Search for the cell housing the specified text and yield its (x, y) center coordinate. 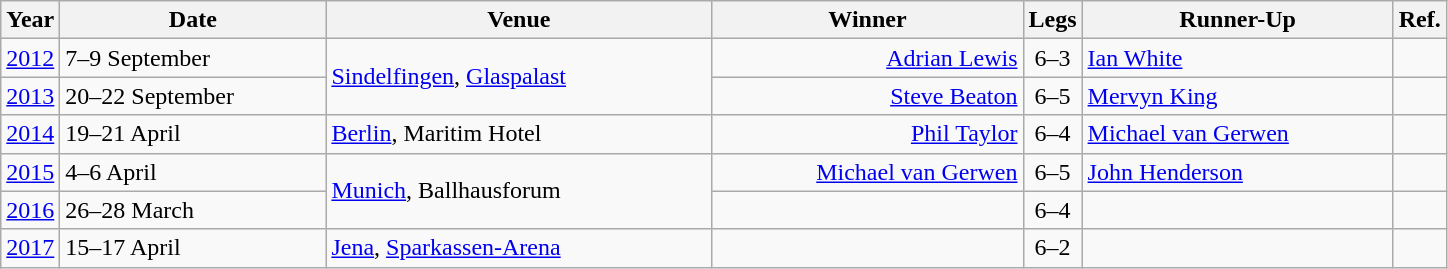
Runner-Up (1238, 20)
2016 (30, 210)
15–17 April (193, 248)
Steve Beaton (868, 96)
Phil Taylor (868, 134)
Ref. (1420, 20)
Adrian Lewis (868, 58)
2014 (30, 134)
Sindelfingen, Glaspalast (519, 77)
6–3 (1052, 58)
Venue (519, 20)
26–28 March (193, 210)
Munich, Ballhausforum (519, 191)
2015 (30, 172)
Mervyn King (1238, 96)
19–21 April (193, 134)
20–22 September (193, 96)
Berlin, Maritim Hotel (519, 134)
4–6 April (193, 172)
Ian White (1238, 58)
John Henderson (1238, 172)
Legs (1052, 20)
Year (30, 20)
2012 (30, 58)
Date (193, 20)
Jena, Sparkassen-Arena (519, 248)
6–2 (1052, 248)
Winner (868, 20)
2017 (30, 248)
2013 (30, 96)
7–9 September (193, 58)
